Locate the cell with the specified text and output its [x, y] center coordinate. 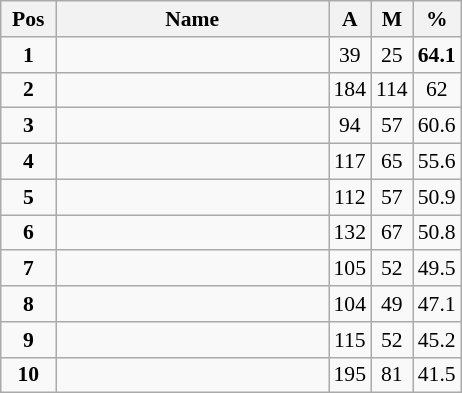
41.5 [437, 375]
47.1 [437, 304]
Pos [28, 19]
A [350, 19]
4 [28, 162]
60.6 [437, 126]
55.6 [437, 162]
50.9 [437, 197]
% [437, 19]
115 [350, 340]
45.2 [437, 340]
195 [350, 375]
5 [28, 197]
39 [350, 55]
3 [28, 126]
105 [350, 269]
1 [28, 55]
132 [350, 233]
7 [28, 269]
49 [392, 304]
M [392, 19]
104 [350, 304]
67 [392, 233]
64.1 [437, 55]
25 [392, 55]
81 [392, 375]
8 [28, 304]
184 [350, 90]
114 [392, 90]
6 [28, 233]
112 [350, 197]
94 [350, 126]
50.8 [437, 233]
117 [350, 162]
10 [28, 375]
Name [192, 19]
49.5 [437, 269]
65 [392, 162]
2 [28, 90]
62 [437, 90]
9 [28, 340]
